Detect which cell encompasses the target text, then output its [x, y] center coordinate. 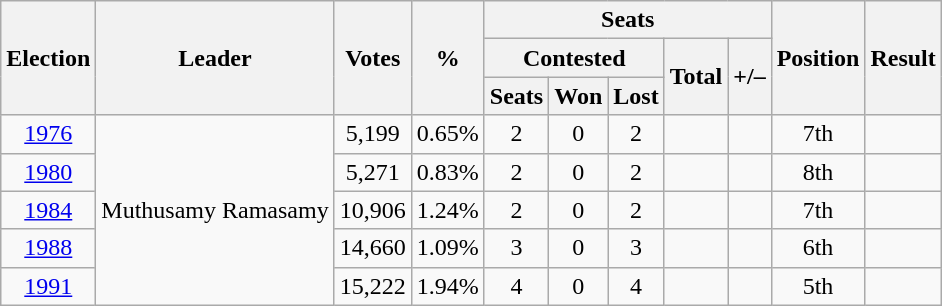
14,660 [372, 248]
1976 [48, 134]
15,222 [372, 286]
1.09% [448, 248]
10,906 [372, 210]
+/– [750, 77]
1980 [48, 172]
Muthusamy Ramasamy [215, 210]
Won [578, 96]
1984 [48, 210]
5th [818, 286]
1991 [48, 286]
5,271 [372, 172]
Result [903, 58]
1988 [48, 248]
0.65% [448, 134]
8th [818, 172]
% [448, 58]
Contested [574, 58]
Lost [636, 96]
1.24% [448, 210]
Position [818, 58]
Election [48, 58]
Leader [215, 58]
0.83% [448, 172]
5,199 [372, 134]
Total [696, 77]
6th [818, 248]
Votes [372, 58]
1.94% [448, 286]
